Output the (x, y) coordinate of the center of the cell containing the given text.  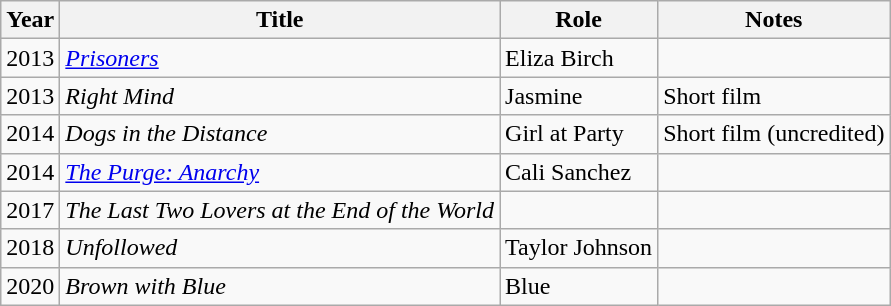
Unfollowed (280, 248)
Right Mind (280, 96)
2018 (30, 248)
Short film (774, 96)
Title (280, 20)
Brown with Blue (280, 286)
Year (30, 20)
Short film (uncredited) (774, 134)
The Last Two Lovers at the End of the World (280, 210)
Eliza Birch (579, 58)
Role (579, 20)
2017 (30, 210)
Taylor Johnson (579, 248)
Dogs in the Distance (280, 134)
Cali Sanchez (579, 172)
Girl at Party (579, 134)
The Purge: Anarchy (280, 172)
Notes (774, 20)
Jasmine (579, 96)
2020 (30, 286)
Prisoners (280, 58)
Blue (579, 286)
